Return the (x, y) coordinate for the center point of the cell that contains the specified text.  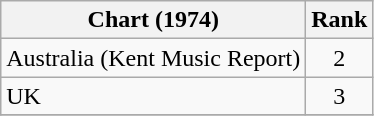
UK (154, 96)
2 (340, 58)
Australia (Kent Music Report) (154, 58)
Rank (340, 20)
Chart (1974) (154, 20)
3 (340, 96)
